Output the (X, Y) coordinate of the center of the cell containing the given text.  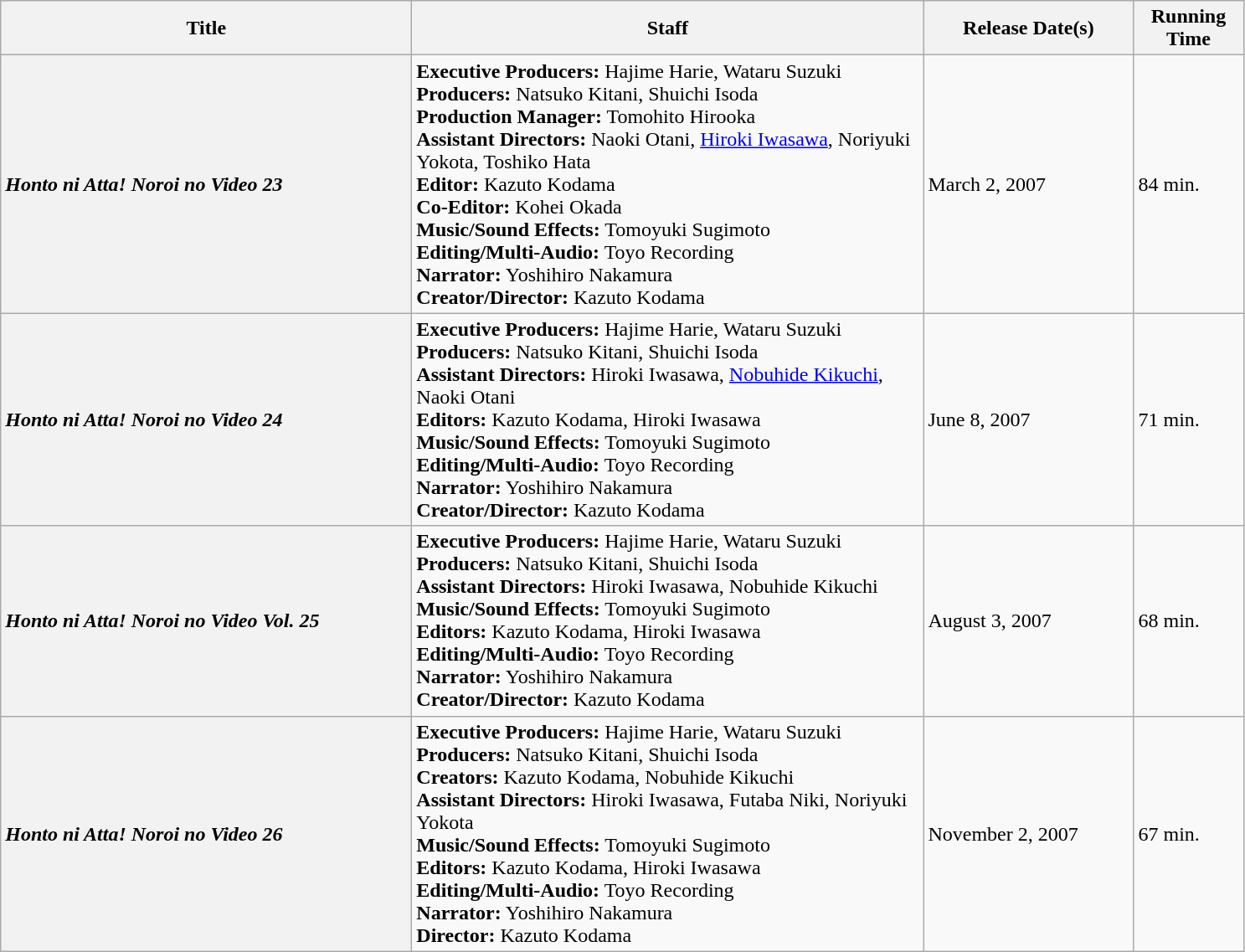
Title (206, 28)
Honto ni Atta! Noroi no Video 26 (206, 834)
August 3, 2007 (1028, 621)
March 2, 2007 (1028, 184)
68 min. (1189, 621)
Honto ni Atta! Noroi no Video Vol. 25 (206, 621)
84 min. (1189, 184)
Honto ni Atta! Noroi no Video 24 (206, 419)
June 8, 2007 (1028, 419)
71 min. (1189, 419)
November 2, 2007 (1028, 834)
67 min. (1189, 834)
Staff (668, 28)
Honto ni Atta! Noroi no Video 23 (206, 184)
Release Date(s) (1028, 28)
Running Time (1189, 28)
